Find where the given text appears and provide that cell's center as (X, Y) coordinate. 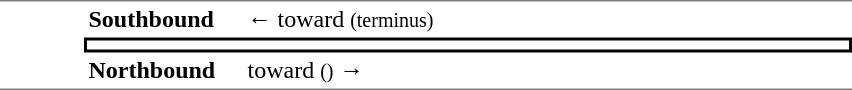
toward () → (548, 71)
← toward (terminus) (548, 19)
Northbound (164, 71)
Southbound (164, 19)
